Scan for the cell matching the given text and deliver its [x, y] coordinate at center. 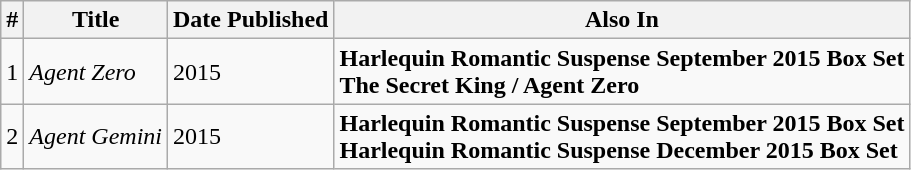
Harlequin Romantic Suspense September 2015 Box SetThe Secret King / Agent Zero [622, 72]
Date Published [251, 20]
Agent Zero [96, 72]
Agent Gemini [96, 136]
2 [12, 136]
Title [96, 20]
# [12, 20]
1 [12, 72]
Also In [622, 20]
Harlequin Romantic Suspense September 2015 Box SetHarlequin Romantic Suspense December 2015 Box Set [622, 136]
